From the cell containing the given text, extract its center point as [X, Y] coordinate. 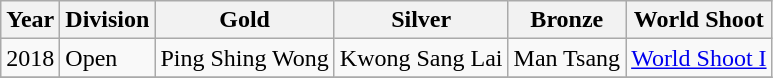
Division [108, 20]
Year [30, 20]
Gold [244, 20]
World Shoot [699, 20]
Ping Shing Wong [244, 58]
Man Tsang [567, 58]
Silver [421, 20]
Bronze [567, 20]
World Shoot I [699, 58]
Kwong Sang Lai [421, 58]
Open [108, 58]
2018 [30, 58]
